From the cell containing the given text, extract its center point as (X, Y) coordinate. 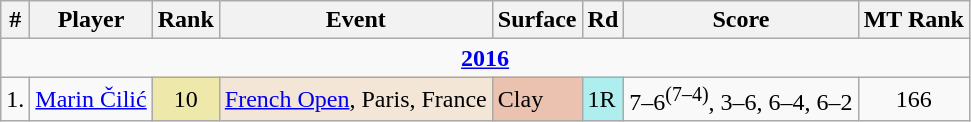
1R (603, 100)
Score (741, 20)
Rd (603, 20)
French Open, Paris, France (356, 100)
Clay (537, 100)
Event (356, 20)
Player (91, 20)
2016 (486, 58)
1. (16, 100)
# (16, 20)
Surface (537, 20)
7–6(7–4), 3–6, 6–4, 6–2 (741, 100)
10 (186, 100)
Rank (186, 20)
MT Rank (914, 20)
Marin Čilić (91, 100)
166 (914, 100)
